Capture the cell that displays the provided text and extract its [x, y] central coordinate. 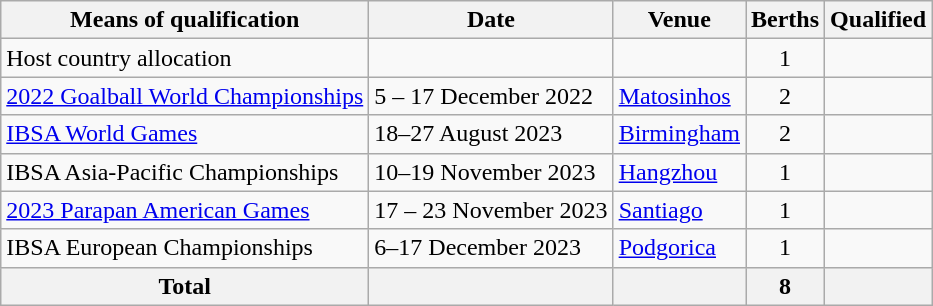
Host country allocation [185, 58]
IBSA World Games [185, 134]
2023 Parapan American Games [185, 210]
17 – 23 November 2023 [491, 210]
IBSA Asia-Pacific Championships [185, 172]
Santiago [679, 210]
Means of qualification [185, 20]
18–27 August 2023 [491, 134]
Berths [786, 20]
Hangzhou [679, 172]
Matosinhos [679, 96]
IBSA European Championships [185, 248]
Date [491, 20]
5 – 17 December 2022 [491, 96]
10–19 November 2023 [491, 172]
6–17 December 2023 [491, 248]
Podgorica [679, 248]
Qualified [878, 20]
2022 Goalball World Championships [185, 96]
8 [786, 286]
Birmingham [679, 134]
Venue [679, 20]
Total [185, 286]
